Identify which cell holds the provided text, then report its (X, Y) central coordinate. 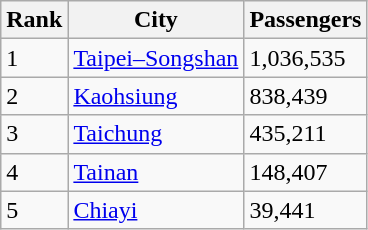
838,439 (306, 96)
Taipei–Songshan (156, 58)
Chiayi (156, 210)
5 (34, 210)
435,211 (306, 134)
3 (34, 134)
City (156, 20)
148,407 (306, 172)
2 (34, 96)
1 (34, 58)
Rank (34, 20)
4 (34, 172)
1,036,535 (306, 58)
Tainan (156, 172)
39,441 (306, 210)
Passengers (306, 20)
Taichung (156, 134)
Kaohsiung (156, 96)
